Return (x, y) of the center of cell containing provided text 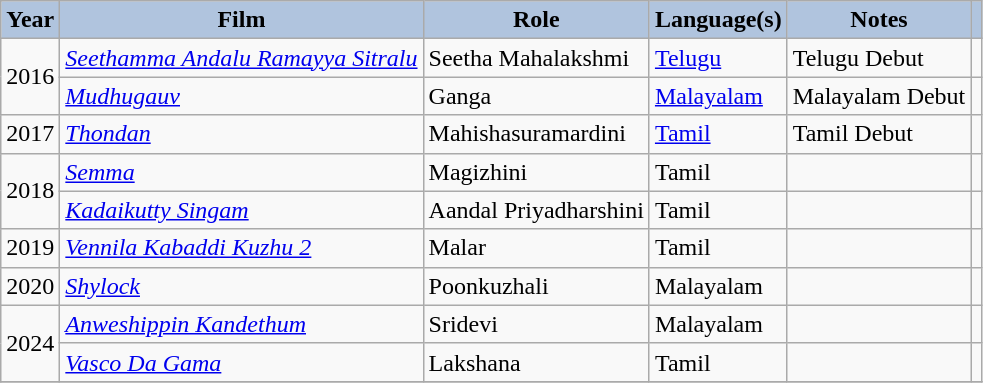
Ganga (536, 96)
Semma (242, 172)
Vasco Da Gama (242, 362)
2019 (30, 248)
Tamil Debut (879, 134)
2020 (30, 286)
2017 (30, 134)
2016 (30, 77)
Lakshana (536, 362)
Mudhugauv (242, 96)
2024 (30, 343)
Film (242, 20)
Malar (536, 248)
Shylock (242, 286)
Malayalam Debut (879, 96)
2018 (30, 191)
Anweshippin Kandethum (242, 324)
Year (30, 20)
Aandal Priyadharshini (536, 210)
Notes (879, 20)
Sridevi (536, 324)
Role (536, 20)
Seethamma Andalu Ramayya Sitralu (242, 58)
Poonkuzhali (536, 286)
Telugu (718, 58)
Telugu Debut (879, 58)
Thondan (242, 134)
Vennila Kabaddi Kuzhu 2 (242, 248)
Kadaikutty Singam (242, 210)
Magizhini (536, 172)
Language(s) (718, 20)
Seetha Mahalakshmi (536, 58)
Mahishasuramardini (536, 134)
